Return [x, y] of the center of cell containing provided text 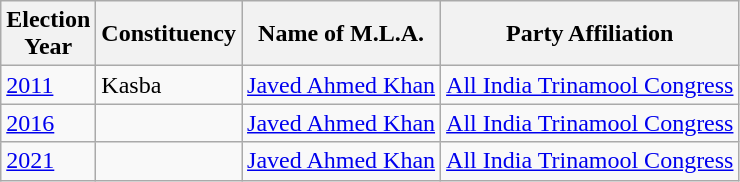
Constituency [169, 34]
Name of M.L.A. [342, 34]
2021 [48, 161]
2016 [48, 123]
Election Year [48, 34]
2011 [48, 85]
Kasba [169, 85]
Party Affiliation [590, 34]
